Locate the cell with the specified text and output its [X, Y] center coordinate. 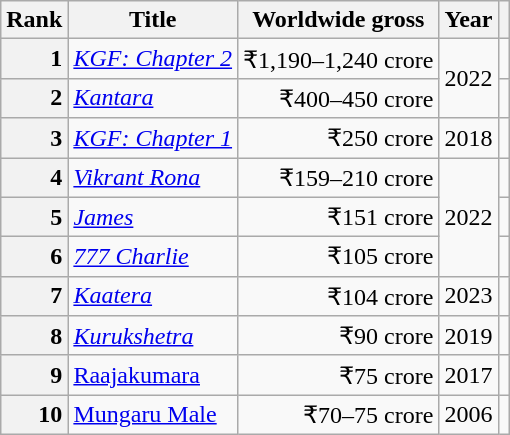
8 [34, 336]
Rank [34, 20]
Kurukshetra [153, 336]
1 [34, 59]
Year [468, 20]
2 [34, 98]
777 Charlie [153, 257]
₹250 crore [338, 138]
Mungaru Male [153, 415]
KGF: Chapter 2 [153, 59]
2006 [468, 415]
₹70–75 crore [338, 415]
2019 [468, 336]
KGF: Chapter 1 [153, 138]
9 [34, 375]
₹75 crore [338, 375]
₹159–210 crore [338, 178]
2017 [468, 375]
4 [34, 178]
2023 [468, 296]
Kaatera [153, 296]
₹105 crore [338, 257]
7 [34, 296]
Worldwide gross [338, 20]
6 [34, 257]
Vikrant Rona [153, 178]
10 [34, 415]
₹400–450 crore [338, 98]
2018 [468, 138]
Raajakumara [153, 375]
James [153, 217]
₹151 crore [338, 217]
5 [34, 217]
₹104 crore [338, 296]
Title [153, 20]
₹1,190–1,240 crore [338, 59]
Kantara [153, 98]
3 [34, 138]
₹90 crore [338, 336]
